Find where the given text appears and provide that cell's center as (x, y) coordinate. 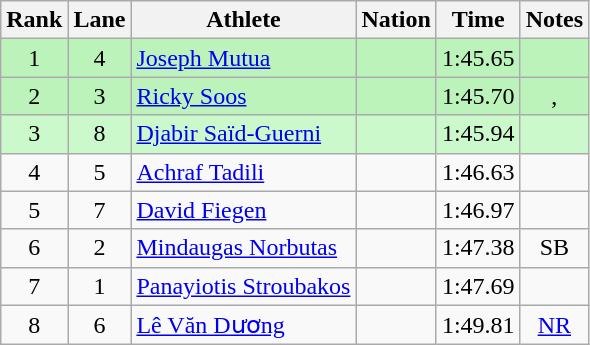
NR (554, 325)
Notes (554, 20)
Athlete (244, 20)
1:47.69 (478, 286)
, (554, 96)
Mindaugas Norbutas (244, 248)
1:45.94 (478, 134)
Time (478, 20)
1:45.65 (478, 58)
1:46.63 (478, 172)
Nation (396, 20)
Lê Văn Dương (244, 325)
Joseph Mutua (244, 58)
Rank (34, 20)
Djabir Saïd-Guerni (244, 134)
1:47.38 (478, 248)
Achraf Tadili (244, 172)
1:49.81 (478, 325)
Ricky Soos (244, 96)
1:45.70 (478, 96)
SB (554, 248)
1:46.97 (478, 210)
David Fiegen (244, 210)
Panayiotis Stroubakos (244, 286)
Lane (100, 20)
